Detect which cell encompasses the target text, then output its (x, y) center coordinate. 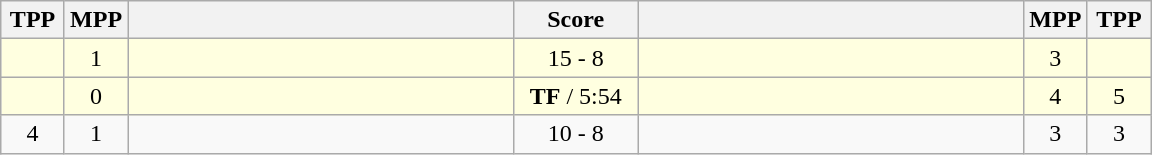
TF / 5:54 (576, 96)
15 - 8 (576, 58)
Score (576, 20)
10 - 8 (576, 134)
5 (1119, 96)
0 (96, 96)
